Return the [X, Y] coordinate for the center point of the cell that contains the specified text.  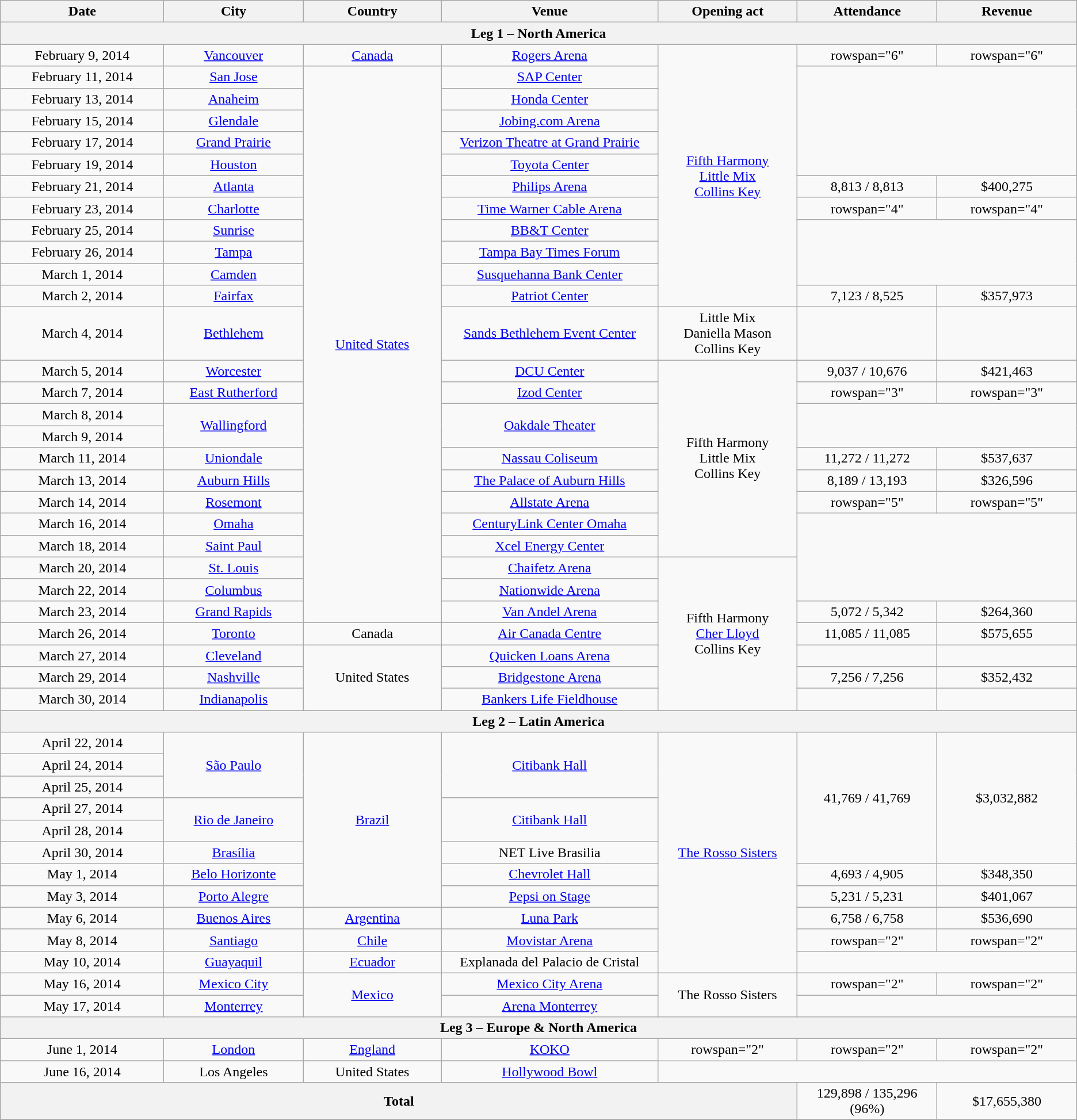
East Rutherford [234, 393]
Nassau Coliseum [549, 458]
Brazil [372, 820]
6,758 / 6,758 [868, 918]
March 11, 2014 [82, 458]
Venue [549, 12]
June 16, 2014 [82, 1072]
Nationwide Arena [549, 590]
March 26, 2014 [82, 633]
Grand Rapids [234, 611]
$537,637 [1007, 458]
Uniondale [234, 458]
Air Canada Centre [549, 633]
11,272 / 11,272 [868, 458]
Date [82, 12]
Rogers Arena [549, 55]
Leg 1 – North America [538, 33]
Mexico City [234, 984]
Country [372, 12]
5,072 / 5,342 [868, 611]
Mexico City Arena [549, 984]
Little MixDaniella MasonCollins Key [727, 334]
April 25, 2014 [82, 787]
Houston [234, 165]
Atlanta [234, 186]
February 25, 2014 [82, 230]
9,037 / 10,676 [868, 371]
KOKO [549, 1050]
March 5, 2014 [82, 371]
$575,655 [1007, 633]
Worcester [234, 371]
Charlotte [234, 208]
Susquehanna Bank Center [549, 274]
Van Andel Arena [549, 611]
Belo Horizonte [234, 874]
Verizon Theatre at Grand Prairie [549, 143]
Revenue [1007, 12]
CenturyLink Center Omaha [549, 524]
March 7, 2014 [82, 393]
Anaheim [234, 99]
8,189 / 13,193 [868, 480]
May 8, 2014 [82, 940]
Camden [234, 274]
Argentina [372, 918]
5,231 / 5,231 [868, 896]
Izod Center [549, 393]
May 16, 2014 [82, 984]
$17,655,380 [1007, 1101]
Mexico [372, 995]
March 29, 2014 [82, 678]
February 26, 2014 [82, 252]
Columbus [234, 590]
February 11, 2014 [82, 77]
SAP Center [549, 77]
Vancouver [234, 55]
$536,690 [1007, 918]
May 3, 2014 [82, 896]
Bankers Life Fieldhouse [549, 699]
March 30, 2014 [82, 699]
41,769 / 41,769 [868, 798]
Tampa Bay Times Forum [549, 252]
February 23, 2014 [82, 208]
8,813 / 8,813 [868, 186]
Brasília [234, 853]
Opening act [727, 12]
April 28, 2014 [82, 831]
São Paulo [234, 765]
March 14, 2014 [82, 502]
May 17, 2014 [82, 1006]
Los Angeles [234, 1072]
Fairfax [234, 296]
Wallingford [234, 426]
$348,350 [1007, 874]
Saint Paul [234, 546]
Pepsi on Stage [549, 896]
March 4, 2014 [82, 334]
Total [399, 1101]
Toyota Center [549, 165]
$3,032,882 [1007, 798]
March 8, 2014 [82, 415]
February 13, 2014 [82, 99]
Hollywood Bowl [549, 1072]
Grand Prairie [234, 143]
Explanada del Palacio de Cristal [549, 962]
March 27, 2014 [82, 655]
April 30, 2014 [82, 853]
Cleveland [234, 655]
$357,973 [1007, 296]
Santiago [234, 940]
Arena Monterrey [549, 1006]
Auburn Hills [234, 480]
February 21, 2014 [82, 186]
City [234, 12]
Fifth HarmonyCher LloydCollins Key [727, 633]
7,256 / 7,256 [868, 678]
Xcel Energy Center [549, 546]
Rio de Janeiro [234, 820]
San Jose [234, 77]
Allstate Arena [549, 502]
Monterrey [234, 1006]
Leg 3 – Europe & North America [538, 1028]
Sunrise [234, 230]
$421,463 [1007, 371]
May 1, 2014 [82, 874]
$264,360 [1007, 611]
April 22, 2014 [82, 743]
Philips Arena [549, 186]
March 9, 2014 [82, 437]
March 22, 2014 [82, 590]
Tampa [234, 252]
Jobing.com Arena [549, 121]
Buenos Aires [234, 918]
March 20, 2014 [82, 568]
11,085 / 11,085 [868, 633]
BB&T Center [549, 230]
DCU Center [549, 371]
February 19, 2014 [82, 165]
$326,596 [1007, 480]
Porto Alegre [234, 896]
Glendale [234, 121]
Chaifetz Arena [549, 568]
March 2, 2014 [82, 296]
Chile [372, 940]
4,693 / 4,905 [868, 874]
Toronto [234, 633]
The Palace of Auburn Hills [549, 480]
Leg 2 – Latin America [538, 721]
$400,275 [1007, 186]
Guayaquil [234, 962]
May 10, 2014 [82, 962]
Rosemont [234, 502]
March 23, 2014 [82, 611]
Ecuador [372, 962]
NET Live Brasilia [549, 853]
Oakdale Theater [549, 426]
London [234, 1050]
Luna Park [549, 918]
June 1, 2014 [82, 1050]
March 16, 2014 [82, 524]
February 9, 2014 [82, 55]
St. Louis [234, 568]
Omaha [234, 524]
March 1, 2014 [82, 274]
Attendance [868, 12]
March 13, 2014 [82, 480]
February 15, 2014 [82, 121]
April 24, 2014 [82, 765]
Bridgestone Arena [549, 678]
Quicken Loans Arena [549, 655]
Patriot Center [549, 296]
129,898 / 135,296 (96%) [868, 1101]
Time Warner Cable Arena [549, 208]
England [372, 1050]
$352,432 [1007, 678]
Indianapolis [234, 699]
Chevrolet Hall [549, 874]
February 17, 2014 [82, 143]
April 27, 2014 [82, 809]
May 6, 2014 [82, 918]
Bethlehem [234, 334]
Nashville [234, 678]
Sands Bethlehem Event Center [549, 334]
7,123 / 8,525 [868, 296]
Movistar Arena [549, 940]
Honda Center [549, 99]
March 18, 2014 [82, 546]
$401,067 [1007, 896]
